Determine the (X, Y) coordinate at the center of the cell enclosing the given text.  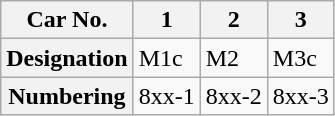
8xx-2 (234, 96)
Numbering (67, 96)
8xx-3 (300, 96)
1 (166, 20)
8xx-1 (166, 96)
Designation (67, 58)
M2 (234, 58)
M1c (166, 58)
M3c (300, 58)
Car No. (67, 20)
2 (234, 20)
3 (300, 20)
